Determine the (X, Y) coordinate at the center of the cell enclosing the given text.  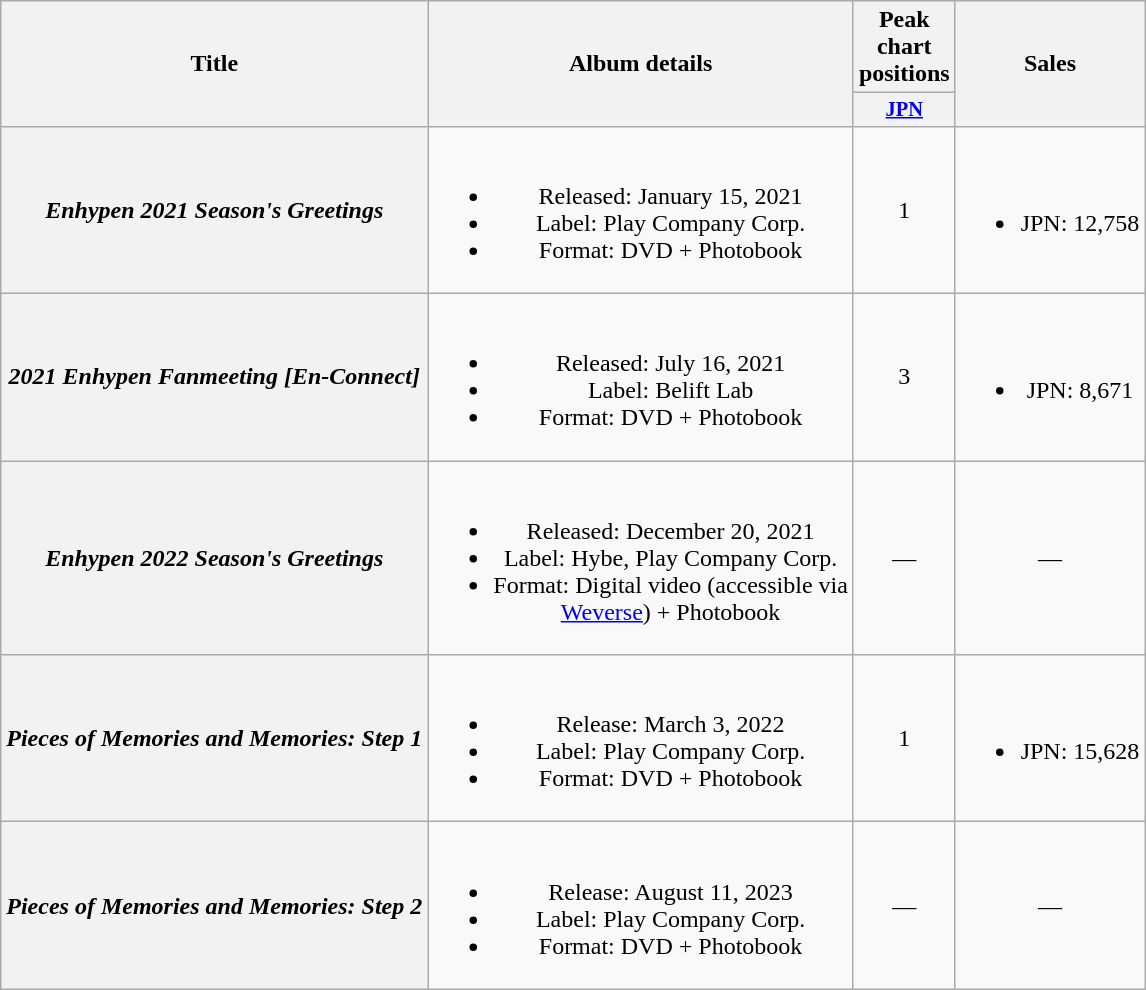
Sales (1050, 64)
Release: August 11, 2023Label: Play Company Corp.Format: DVD + Photobook (641, 906)
Enhypen 2022 Season's Greetings (214, 558)
2021 Enhypen Fanmeeting [En-Connect] (214, 378)
Title (214, 64)
JPN: 15,628 (1050, 738)
Peakchartpositions (904, 47)
Released: July 16, 2021Label: Belift LabFormat: DVD + Photobook (641, 378)
Pieces of Memories and Memories: Step 2 (214, 906)
3 (904, 378)
Released: January 15, 2021Label: Play Company Corp.Format: DVD + Photobook (641, 210)
JPN (904, 110)
Pieces of Memories and Memories: Step 1 (214, 738)
Released: December 20, 2021Label: Hybe, Play Company Corp.Format: Digital video (accessible via Weverse) + Photobook (641, 558)
JPN: 12,758 (1050, 210)
Album details (641, 64)
Enhypen 2021 Season's Greetings (214, 210)
Release: March 3, 2022Label: Play Company Corp.Format: DVD + Photobook (641, 738)
JPN: 8,671 (1050, 378)
